Provide the (x, y) coordinate of the cell's center where the given text is located.  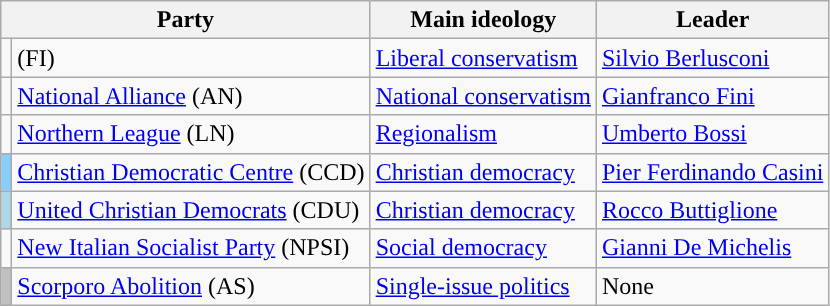
Scorporo Abolition (AS) (191, 286)
New Italian Socialist Party (NPSI) (191, 248)
National conservatism (483, 96)
Main ideology (483, 20)
Party (186, 20)
National Alliance (AN) (191, 96)
(FI) (191, 58)
Northern League (LN) (191, 134)
United Christian Democrats (CDU) (191, 210)
Regionalism (483, 134)
Gianfranco Fini (712, 96)
Leader (712, 20)
Liberal conservatism (483, 58)
Rocco Buttiglione (712, 210)
Christian Democratic Centre (CCD) (191, 172)
Silvio Berlusconi (712, 58)
Single-issue politics (483, 286)
Social democracy (483, 248)
Gianni De Michelis (712, 248)
Umberto Bossi (712, 134)
None (712, 286)
Pier Ferdinando Casini (712, 172)
